Provide the (X, Y) coordinate of the cell's center where the given text is located.  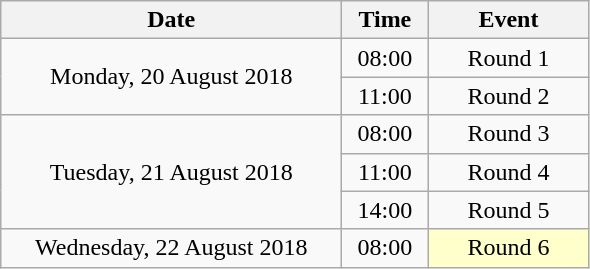
Wednesday, 22 August 2018 (172, 248)
Round 6 (508, 248)
Monday, 20 August 2018 (172, 77)
Round 5 (508, 210)
Round 4 (508, 172)
14:00 (385, 210)
Event (508, 20)
Tuesday, 21 August 2018 (172, 172)
Date (172, 20)
Time (385, 20)
Round 3 (508, 134)
Round 2 (508, 96)
Round 1 (508, 58)
